Identify which cell holds the provided text, then report its (x, y) central coordinate. 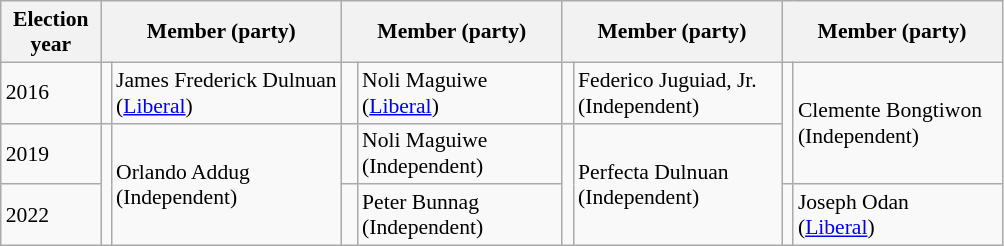
Noli Maguiwe(Liberal) (460, 92)
2019 (51, 154)
2022 (51, 216)
James Frederick Dulnuan(Liberal) (226, 92)
Orlando Addug(Independent) (226, 184)
Clemente Bongtiwon(Independent) (898, 123)
Noli Maguiwe(Independent) (460, 154)
Perfecta Dulnuan(Independent) (678, 184)
Joseph Odan(Liberal) (898, 216)
Electionyear (51, 32)
Peter Bunnag(Independent) (460, 216)
Federico Juguiad, Jr.(Independent) (678, 92)
2016 (51, 92)
